Search for the cell housing the specified text and yield its (x, y) center coordinate. 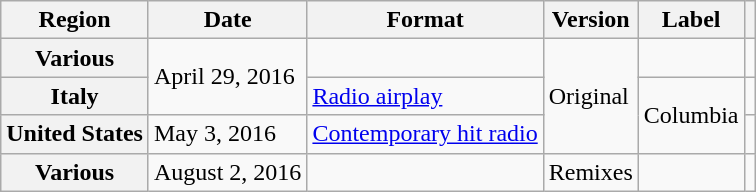
Version (590, 20)
Original (590, 96)
Remixes (590, 172)
Columbia (691, 115)
Radio airplay (425, 96)
Contemporary hit radio (425, 134)
Label (691, 20)
August 2, 2016 (227, 172)
April 29, 2016 (227, 77)
May 3, 2016 (227, 134)
Italy (75, 96)
Date (227, 20)
United States (75, 134)
Region (75, 20)
Format (425, 20)
